Identify which cell holds the provided text, then report its (x, y) central coordinate. 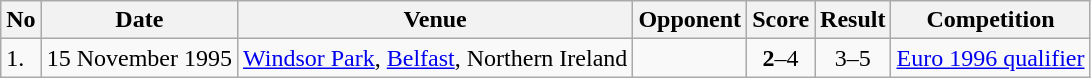
Competition (990, 20)
1. (21, 58)
Result (853, 20)
2–4 (781, 58)
Opponent (690, 20)
No (21, 20)
Date (139, 20)
15 November 1995 (139, 58)
Score (781, 20)
Windsor Park, Belfast, Northern Ireland (436, 58)
Euro 1996 qualifier (990, 58)
3–5 (853, 58)
Venue (436, 20)
